Determine the [x, y] coordinate at the center of the cell enclosing the given text.  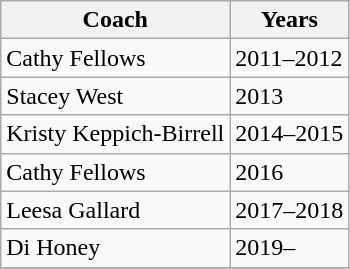
Di Honey [116, 248]
Kristy Keppich-Birrell [116, 134]
2011–2012 [290, 58]
2017–2018 [290, 210]
Years [290, 20]
Leesa Gallard [116, 210]
Stacey West [116, 96]
2019– [290, 248]
Coach [116, 20]
2014–2015 [290, 134]
2013 [290, 96]
2016 [290, 172]
